Extract the [X, Y] coordinate from the center of the cell holding the provided text.  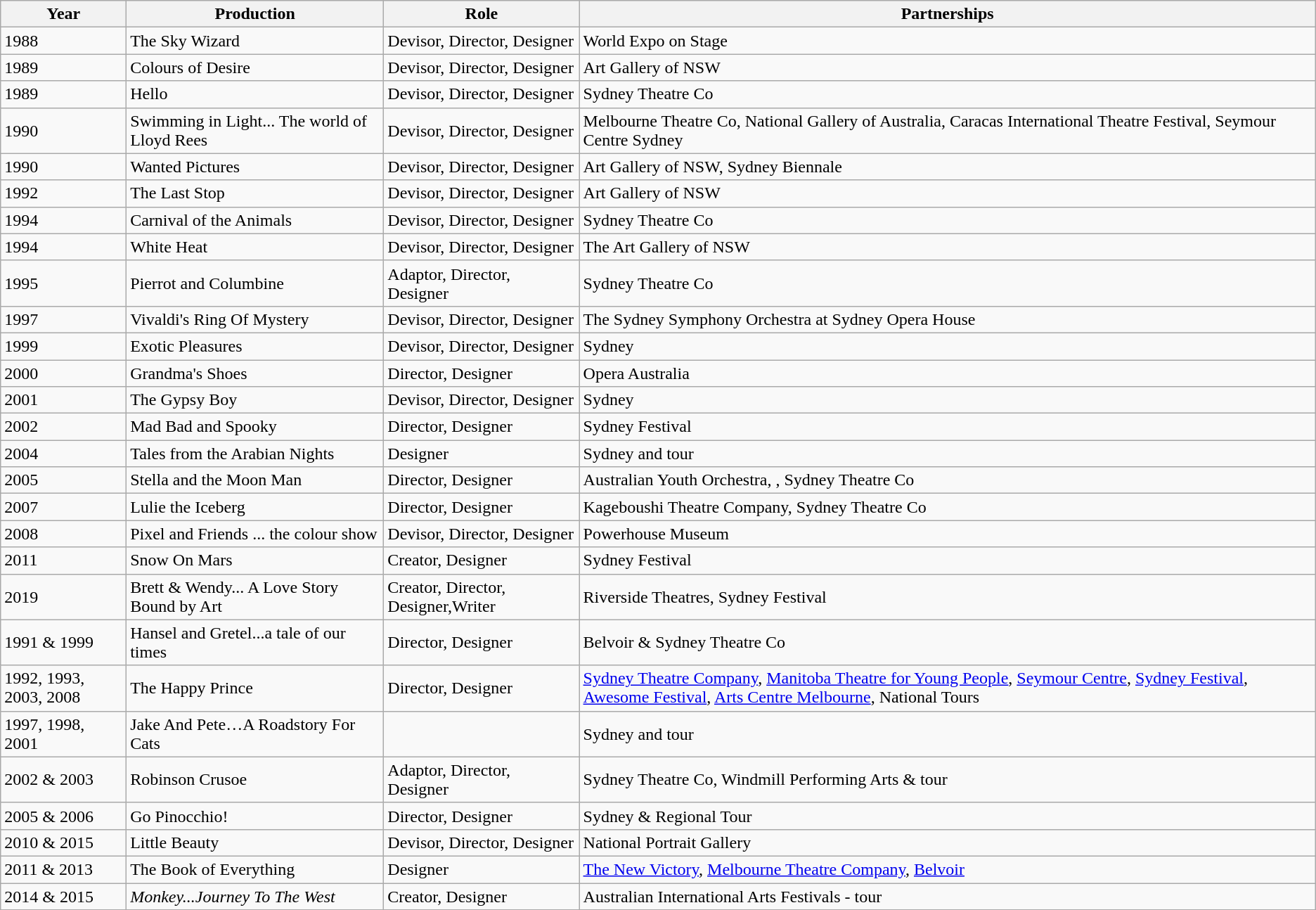
The Sydney Symphony Orchestra at Sydney Opera House [948, 319]
Stella and the Moon Man [255, 480]
Go Pinocchio! [255, 816]
Jake And Pete…A Roadstory For Cats [255, 734]
Swimming in Light... The world of Lloyd Rees [255, 131]
Sydney Theatre Company, Manitoba Theatre for Young People, Seymour Centre, Sydney Festival, Awesome Festival, Arts Centre Melbourne, National Tours [948, 688]
White Heat [255, 247]
1991 & 1999 [63, 643]
Pierrot and Columbine [255, 283]
Role [482, 14]
2002 [63, 427]
1995 [63, 283]
Art Gallery of NSW, Sydney Biennale [948, 167]
1992, 1993, 2003, 2008 [63, 688]
Powerhouse Museum [948, 534]
2000 [63, 373]
The Last Stop [255, 193]
Exotic Pleasures [255, 346]
Kageboushi Theatre Company, Sydney Theatre Co [948, 507]
The Gypsy Boy [255, 400]
Opera Australia [948, 373]
The New Victory, Melbourne Theatre Company, Belvoir [948, 869]
2002 & 2003 [63, 779]
The Happy Prince [255, 688]
Melbourne Theatre Co, National Gallery of Australia, Caracas International Theatre Festival, Seymour Centre Sydney [948, 131]
2011 & 2013 [63, 869]
Mad Bad and Spooky [255, 427]
1999 [63, 346]
2005 & 2006 [63, 816]
Lulie the Iceberg [255, 507]
Colours of Desire [255, 68]
1988 [63, 41]
The Sky Wizard [255, 41]
Pixel and Friends ... the colour show [255, 534]
The Art Gallery of NSW [948, 247]
Partnerships [948, 14]
Belvoir & Sydney Theatre Co [948, 643]
Year [63, 14]
2008 [63, 534]
Snow On Mars [255, 560]
Carnival of the Animals [255, 220]
Grandma's Shoes [255, 373]
Monkey...Journey To The West [255, 897]
Production [255, 14]
2011 [63, 560]
Tales from the Arabian Nights [255, 454]
Hello [255, 94]
2004 [63, 454]
Hansel and Gretel...a tale of our times [255, 643]
The Book of Everything [255, 869]
Riverside Theatres, Sydney Festival [948, 596]
Sydney & Regional Tour [948, 816]
2007 [63, 507]
Australian Youth Orchestra, , Sydney Theatre Co [948, 480]
2019 [63, 596]
2005 [63, 480]
National Portrait Gallery [948, 842]
Sydney Theatre Co, Windmill Performing Arts & tour [948, 779]
Creator, Director, Designer,Writer [482, 596]
2014 & 2015 [63, 897]
2001 [63, 400]
Little Beauty [255, 842]
1997 [63, 319]
Australian International Arts Festivals - tour [948, 897]
World Expo on Stage [948, 41]
Vivaldi's Ring Of Mystery [255, 319]
Wanted Pictures [255, 167]
2010 & 2015 [63, 842]
1997, 1998, 2001 [63, 734]
Robinson Crusoe [255, 779]
Brett & Wendy... A Love Story Bound by Art [255, 596]
1992 [63, 193]
